For the text-containing cell, return its midpoint in (X, Y) coordinate format. 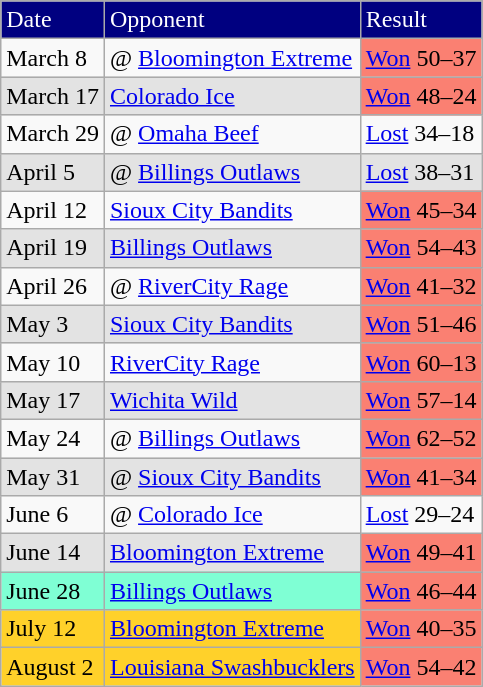
Lost 29–24 (421, 515)
May 31 (53, 477)
Won 57–14 (421, 400)
Won 49–41 (421, 553)
April 5 (53, 172)
Won 40–35 (421, 629)
April 26 (53, 286)
@ RiverCity Rage (232, 286)
Date (53, 20)
Won 54–43 (421, 248)
@ Bloomington Extreme (232, 58)
@ Colorado Ice (232, 515)
Won 50–37 (421, 58)
Won 51–46 (421, 324)
May 3 (53, 324)
Won 45–34 (421, 210)
@ Omaha Beef (232, 134)
March 17 (53, 96)
Colorado Ice (232, 96)
Opponent (232, 20)
Won 41–34 (421, 477)
Won 48–24 (421, 96)
Won 46–44 (421, 591)
Won 60–13 (421, 362)
June 6 (53, 515)
June 28 (53, 591)
Wichita Wild (232, 400)
Won 54–42 (421, 667)
April 19 (53, 248)
July 12 (53, 629)
May 17 (53, 400)
Louisiana Swashbucklers (232, 667)
Won 62–52 (421, 438)
March 29 (53, 134)
Lost 38–31 (421, 172)
May 24 (53, 438)
May 10 (53, 362)
March 8 (53, 58)
Result (421, 20)
August 2 (53, 667)
April 12 (53, 210)
June 14 (53, 553)
RiverCity Rage (232, 362)
Lost 34–18 (421, 134)
Won 41–32 (421, 286)
@ Sioux City Bandits (232, 477)
